Scan for the cell matching the given text and deliver its (x, y) coordinate at center. 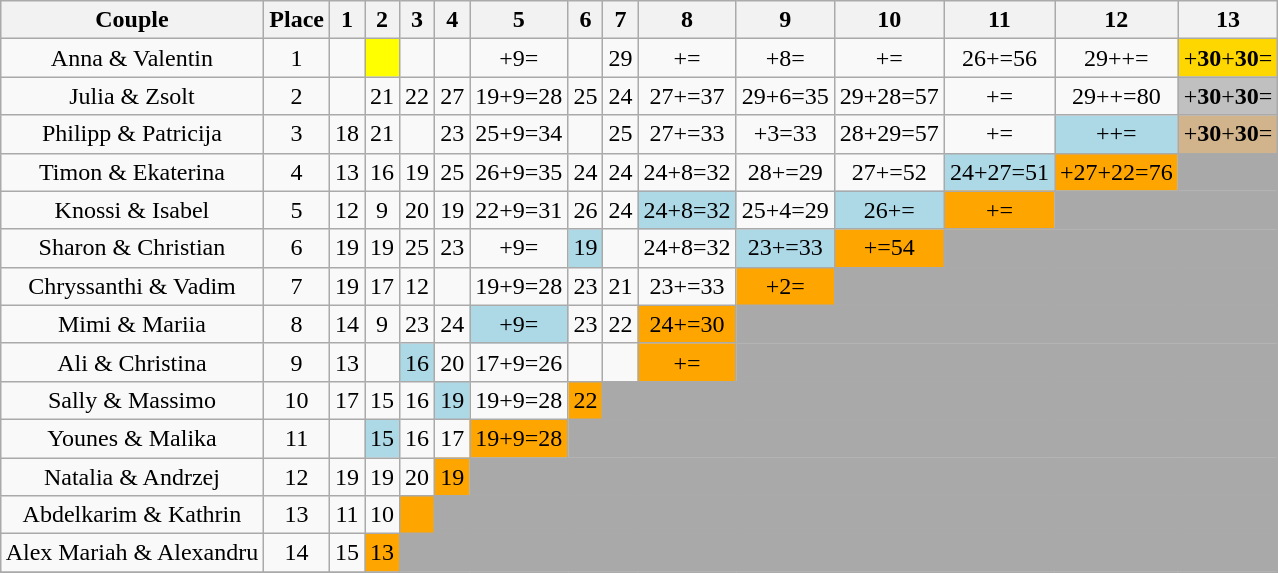
22+9=31 (519, 210)
Sally & Massimo (132, 400)
Julia & Zsolt (132, 96)
Natalia & Andrzej (132, 477)
28+29=57 (889, 134)
26+= (889, 210)
Alex Mariah & Alexandru (132, 553)
Place (297, 20)
+3=33 (785, 134)
26+9=35 (519, 172)
25+9=34 (519, 134)
27+=52 (889, 172)
18 (346, 134)
Younes & Malika (132, 438)
++= (1116, 134)
29+28=57 (889, 96)
Mimi & Mariia (132, 324)
28+=29 (785, 172)
+=54 (889, 248)
29++= (1116, 58)
Timon & Ekaterina (132, 172)
27 (452, 96)
Philipp & Patricija (132, 134)
29 (620, 58)
+2= (785, 286)
29+6=35 (785, 96)
24+27=51 (999, 172)
27+=37 (687, 96)
26+=56 (999, 58)
27+=33 (687, 134)
Knossi & Isabel (132, 210)
29++=80 (1116, 96)
+27+22=76 (1116, 172)
Sharon & Christian (132, 248)
Couple (132, 20)
Anna & Valentin (132, 58)
+8= (785, 58)
25+4=29 (785, 210)
17+9=26 (519, 362)
Ali & Christina (132, 362)
Chryssanthi & Vadim (132, 286)
24+=30 (687, 324)
Abdelkarim & Kathrin (132, 515)
26 (586, 210)
